For the text-containing cell, return its midpoint in [x, y] coordinate format. 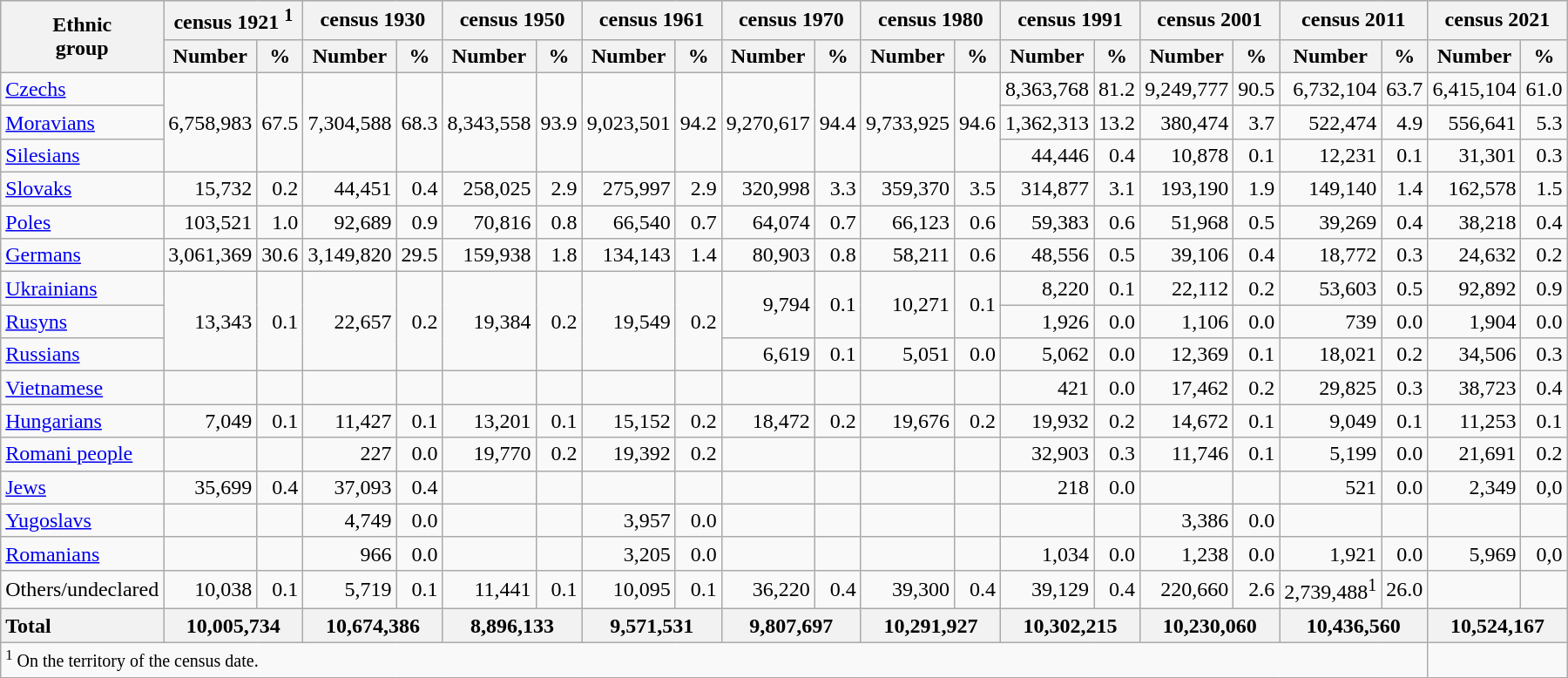
3.7 [1256, 122]
census 1980 [930, 21]
29.5 [420, 255]
3.5 [977, 189]
10,291,927 [930, 626]
67.5 [280, 122]
10,878 [1186, 155]
17,462 [1186, 388]
19,549 [629, 322]
19,384 [490, 322]
193,190 [1186, 189]
521 [1331, 487]
92,689 [350, 222]
Poles [82, 222]
11,441 [490, 589]
275,997 [629, 189]
5,051 [908, 355]
149,140 [1331, 189]
1.9 [1256, 189]
census 1950 [512, 21]
Romani people [82, 454]
38,723 [1474, 388]
739 [1331, 322]
44,451 [350, 189]
7,049 [211, 421]
35,699 [211, 487]
11,746 [1186, 454]
9,049 [1331, 421]
13,343 [211, 322]
63.7 [1404, 89]
18,021 [1331, 355]
10,524,167 [1497, 626]
Ethnicgroup [82, 37]
12,231 [1331, 155]
Yugoslavs [82, 520]
5,719 [350, 589]
1,926 [1047, 322]
Rusyns [82, 322]
8,220 [1047, 288]
6,732,104 [1331, 89]
1,362,313 [1047, 122]
59,383 [1047, 222]
10,436,560 [1354, 626]
94.4 [838, 122]
94.6 [977, 122]
134,143 [629, 255]
90.5 [1256, 89]
6,619 [768, 355]
1.5 [1544, 189]
census 1930 [373, 21]
19,770 [490, 454]
36,220 [768, 589]
92,892 [1474, 288]
Total [82, 626]
1,106 [1186, 322]
11,253 [1474, 421]
64,074 [768, 222]
13,201 [490, 421]
522,474 [1331, 122]
380,474 [1186, 122]
314,877 [1047, 189]
Russians [82, 355]
53,603 [1331, 288]
8,343,558 [490, 122]
3,061,369 [211, 255]
93.9 [559, 122]
Jews [82, 487]
39,106 [1186, 255]
15,152 [629, 421]
2,739,4881 [1331, 589]
2,349 [1474, 487]
8,363,768 [1047, 89]
11,427 [350, 421]
51,968 [1186, 222]
census 1991 [1070, 21]
5,969 [1474, 553]
15,732 [211, 189]
9,571,531 [652, 626]
Moravians [82, 122]
1,904 [1474, 322]
421 [1047, 388]
7,304,588 [350, 122]
68.3 [420, 122]
66,123 [908, 222]
9,023,501 [629, 122]
58,211 [908, 255]
966 [350, 553]
Slovaks [82, 189]
81.2 [1117, 89]
19,392 [629, 454]
39,300 [908, 589]
30.6 [280, 255]
24,632 [1474, 255]
48,556 [1047, 255]
3,957 [629, 520]
1,238 [1186, 553]
26.0 [1404, 589]
10,038 [211, 589]
1,921 [1331, 553]
census 2001 [1210, 21]
80,903 [768, 255]
32,903 [1047, 454]
39,129 [1047, 589]
37,093 [350, 487]
103,521 [211, 222]
9,249,777 [1186, 89]
9,794 [768, 305]
18,772 [1331, 255]
12,369 [1186, 355]
Others/undeclared [82, 589]
3.1 [1117, 189]
227 [350, 454]
31,301 [1474, 155]
18,472 [768, 421]
162,578 [1474, 189]
Czechs [82, 89]
320,998 [768, 189]
21,691 [1474, 454]
1 On the territory of the census date. [714, 660]
Romanians [82, 553]
Vietnamese [82, 388]
4.9 [1404, 122]
218 [1047, 487]
Ukrainians [82, 288]
4,749 [350, 520]
Silesians [82, 155]
2.6 [1256, 589]
5,062 [1047, 355]
10,230,060 [1210, 626]
6,758,983 [211, 122]
3.3 [838, 189]
556,641 [1474, 122]
6,415,104 [1474, 89]
359,370 [908, 189]
census 1961 [652, 21]
29,825 [1331, 388]
3,205 [629, 553]
1.8 [559, 255]
94.2 [699, 122]
3,149,820 [350, 255]
1.0 [280, 222]
9,807,697 [791, 626]
39,269 [1331, 222]
3,386 [1186, 520]
10,095 [629, 589]
1,034 [1047, 553]
9,733,925 [908, 122]
70,816 [490, 222]
9,270,617 [768, 122]
258,025 [490, 189]
22,112 [1186, 288]
22,657 [350, 322]
10,271 [908, 305]
44,446 [1047, 155]
14,672 [1186, 421]
159,938 [490, 255]
10,005,734 [233, 626]
61.0 [1544, 89]
10,302,215 [1070, 626]
8,896,133 [512, 626]
census 2021 [1497, 21]
Germans [82, 255]
19,932 [1047, 421]
5,199 [1331, 454]
Hungarians [82, 421]
19,676 [908, 421]
34,506 [1474, 355]
66,540 [629, 222]
census 2011 [1354, 21]
5.3 [1544, 122]
10,674,386 [373, 626]
census 1970 [791, 21]
census 1921 1 [233, 21]
13.2 [1117, 122]
220,660 [1186, 589]
38,218 [1474, 222]
